Pinpoint the cell where the given text exists, returning its (x, y) midpoint coordinate. 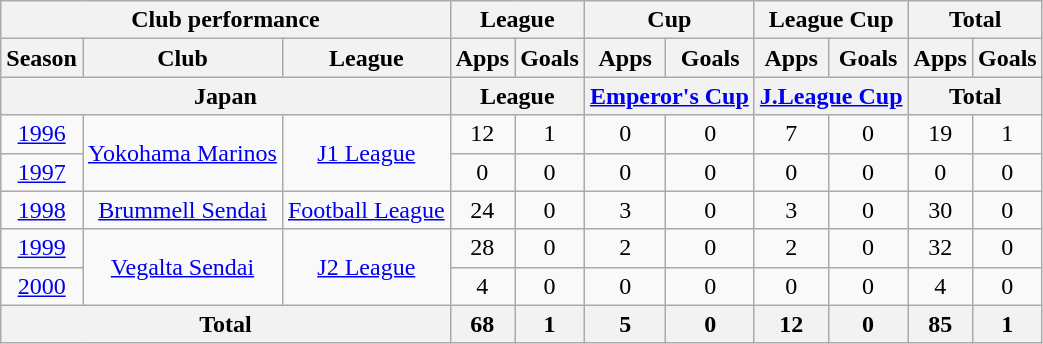
Yokohama Marinos (182, 153)
1998 (42, 210)
J.League Cup (831, 96)
J1 League (366, 153)
5 (625, 324)
Japan (226, 96)
19 (940, 134)
28 (482, 248)
2000 (42, 286)
1996 (42, 134)
1997 (42, 172)
30 (940, 210)
Emperor's Cup (669, 96)
Cup (669, 20)
Season (42, 58)
7 (791, 134)
1999 (42, 248)
Club (182, 58)
Club performance (226, 20)
68 (482, 324)
League Cup (831, 20)
Vegalta Sendai (182, 267)
Brummell Sendai (182, 210)
24 (482, 210)
85 (940, 324)
J2 League (366, 267)
32 (940, 248)
Football League (366, 210)
